Pinpoint the cell where the given text exists, returning its (X, Y) midpoint coordinate. 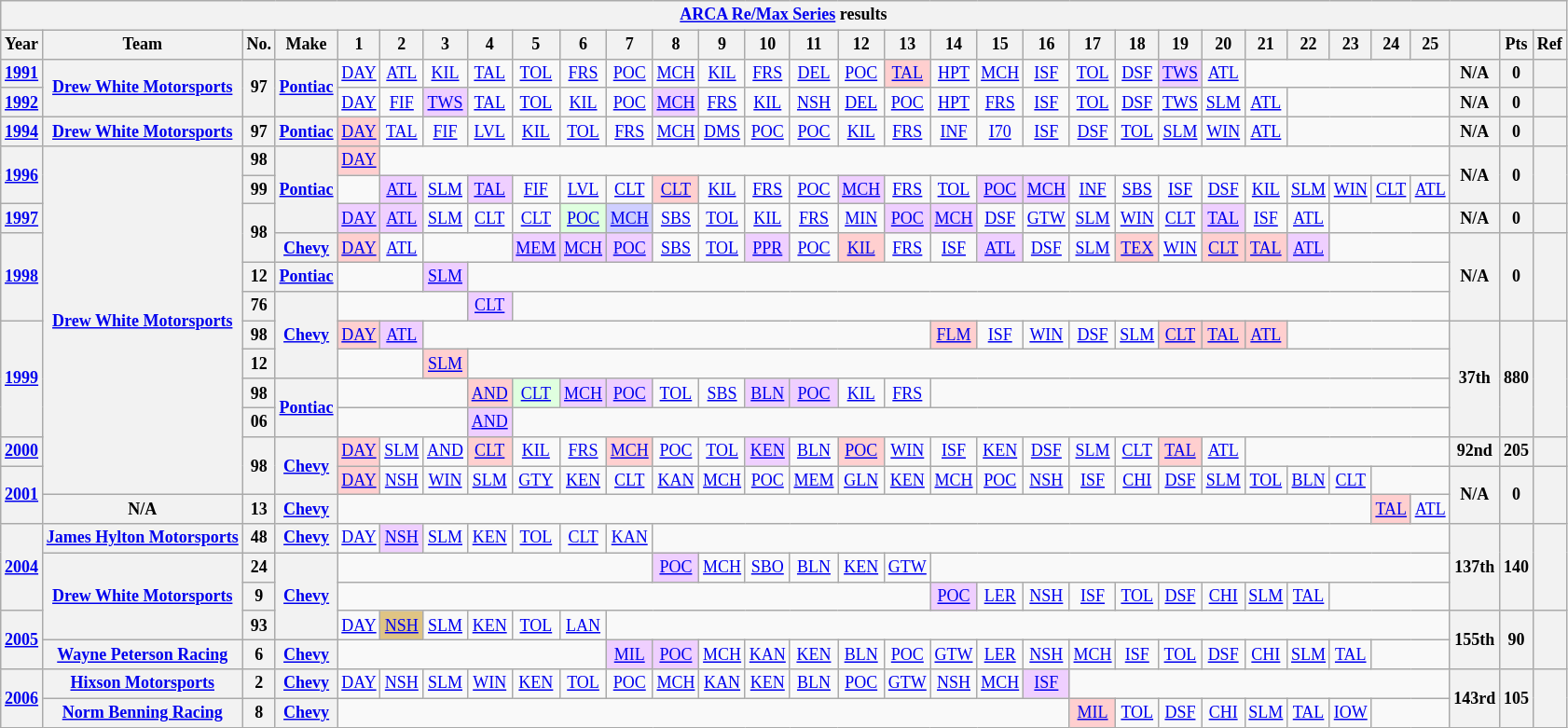
10 (767, 45)
Norm Benning Racing (142, 712)
105 (1517, 698)
1999 (22, 378)
06 (259, 421)
19 (1180, 45)
23 (1350, 45)
18 (1137, 45)
137th (1475, 568)
PPR (767, 248)
Pts (1517, 45)
205 (1517, 451)
1994 (22, 130)
Wayne Peterson Racing (142, 654)
James Hylton Motorsports (142, 539)
5 (536, 45)
I70 (1000, 130)
21 (1266, 45)
20 (1223, 45)
2001 (22, 495)
140 (1517, 568)
1 (359, 45)
GTY (536, 481)
48 (259, 539)
1992 (22, 103)
Hixson Motorsports (142, 684)
1991 (22, 73)
14 (954, 45)
99 (259, 190)
11 (814, 45)
90 (1517, 639)
25 (1430, 45)
ARCA Re/Max Series results (783, 15)
2004 (22, 568)
MIN (861, 218)
155th (1475, 639)
4 (489, 45)
2005 (22, 639)
3 (446, 45)
FLM (954, 336)
76 (259, 306)
143rd (1475, 698)
LAN (584, 625)
Ref (1549, 45)
SBO (767, 567)
880 (1517, 378)
No. (259, 45)
Year (22, 45)
7 (629, 45)
37th (1475, 378)
DMS (722, 130)
GLN (861, 481)
2006 (22, 698)
93 (259, 625)
IOW (1350, 712)
92nd (1475, 451)
22 (1309, 45)
16 (1047, 45)
17 (1093, 45)
Make (306, 45)
15 (1000, 45)
1996 (22, 175)
1998 (22, 277)
1997 (22, 218)
2000 (22, 451)
Team (142, 45)
TEX (1137, 248)
